Identify which cell holds the provided text, then report its [X, Y] central coordinate. 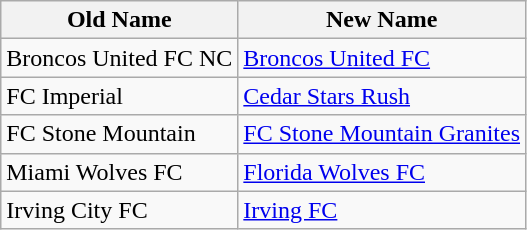
FC Imperial [120, 96]
Irving City FC [120, 210]
New Name [382, 20]
Cedar Stars Rush [382, 96]
Miami Wolves FC [120, 172]
Broncos United FC [382, 58]
Broncos United FC NC [120, 58]
Old Name [120, 20]
FC Stone Mountain Granites [382, 134]
FC Stone Mountain [120, 134]
Irving FC [382, 210]
Florida Wolves FC [382, 172]
